Determine the (X, Y) coordinate at the center of the cell enclosing the given text.  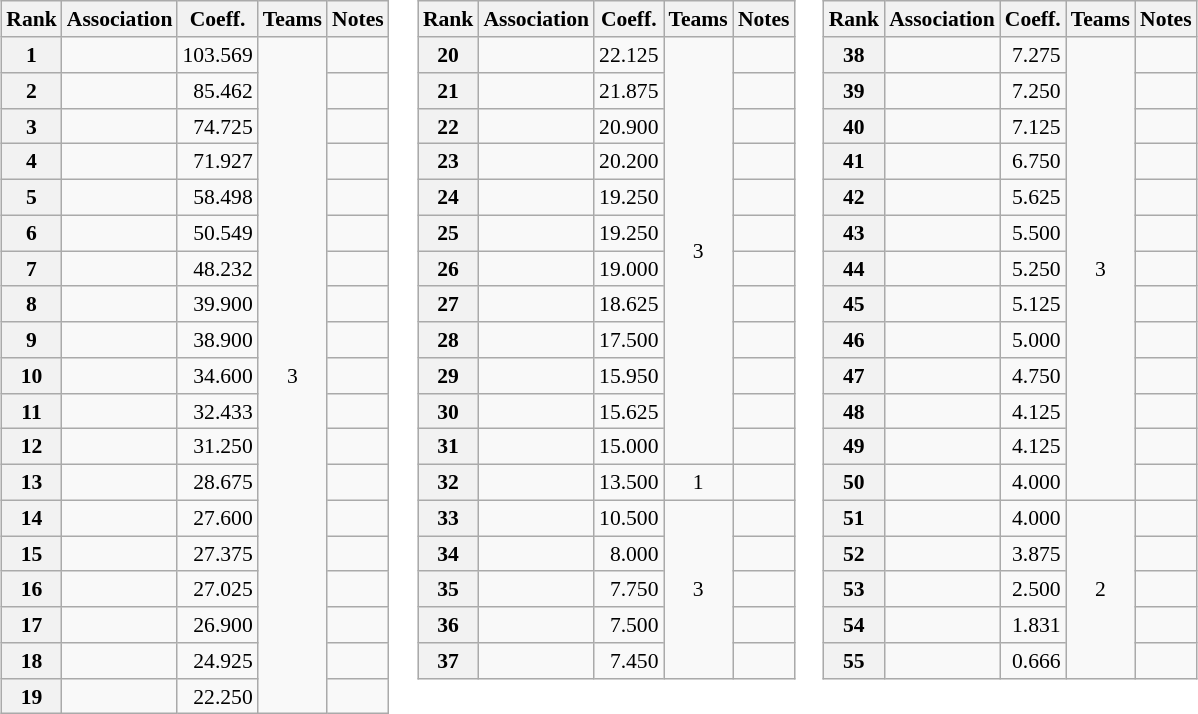
7.275 (1033, 55)
5.250 (1033, 269)
17.500 (628, 340)
52 (854, 554)
27.600 (217, 518)
28.675 (217, 482)
103.569 (217, 55)
9 (32, 340)
27.375 (217, 554)
15.625 (628, 411)
0.666 (1033, 661)
23 (448, 162)
58.498 (217, 197)
18 (32, 661)
13.500 (628, 482)
24.925 (217, 661)
37 (448, 661)
41 (854, 162)
25 (448, 233)
20.900 (628, 126)
5.500 (1033, 233)
22 (448, 126)
19 (32, 696)
20.200 (628, 162)
15.950 (628, 376)
31 (448, 447)
39.900 (217, 304)
53 (854, 589)
35 (448, 589)
3.875 (1033, 554)
7.450 (628, 661)
12 (32, 447)
42 (854, 197)
55 (854, 661)
22.125 (628, 55)
7 (32, 269)
50 (854, 482)
8 (32, 304)
38 (854, 55)
15.000 (628, 447)
46 (854, 340)
5.625 (1033, 197)
45 (854, 304)
1.831 (1033, 625)
6 (32, 233)
24 (448, 197)
26.900 (217, 625)
48.232 (217, 269)
29 (448, 376)
19.000 (628, 269)
22.250 (217, 696)
18.625 (628, 304)
40 (854, 126)
5.000 (1033, 340)
4 (32, 162)
49 (854, 447)
32 (448, 482)
27.025 (217, 589)
15 (32, 554)
2.500 (1033, 589)
50.549 (217, 233)
54 (854, 625)
51 (854, 518)
30 (448, 411)
34 (448, 554)
17 (32, 625)
39 (854, 91)
26 (448, 269)
74.725 (217, 126)
7.500 (628, 625)
4.750 (1033, 376)
27 (448, 304)
31.250 (217, 447)
48 (854, 411)
5.125 (1033, 304)
7.125 (1033, 126)
21 (448, 91)
47 (854, 376)
33 (448, 518)
8.000 (628, 554)
28 (448, 340)
44 (854, 269)
11 (32, 411)
10.500 (628, 518)
32.433 (217, 411)
38.900 (217, 340)
7.750 (628, 589)
34.600 (217, 376)
36 (448, 625)
20 (448, 55)
43 (854, 233)
16 (32, 589)
14 (32, 518)
21.875 (628, 91)
85.462 (217, 91)
10 (32, 376)
7.250 (1033, 91)
13 (32, 482)
71.927 (217, 162)
6.750 (1033, 162)
5 (32, 197)
